Output the (X, Y) coordinate of the center of the cell containing the given text.  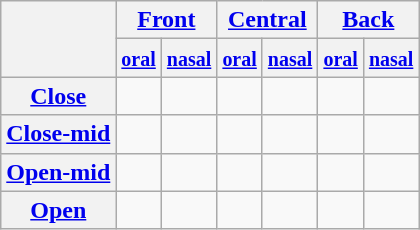
Close (58, 96)
Central (268, 20)
Close-mid (58, 134)
Open (58, 210)
Open-mid (58, 172)
Front (166, 20)
Back (368, 20)
